Pinpoint the cell where the given text exists, returning its [X, Y] midpoint coordinate. 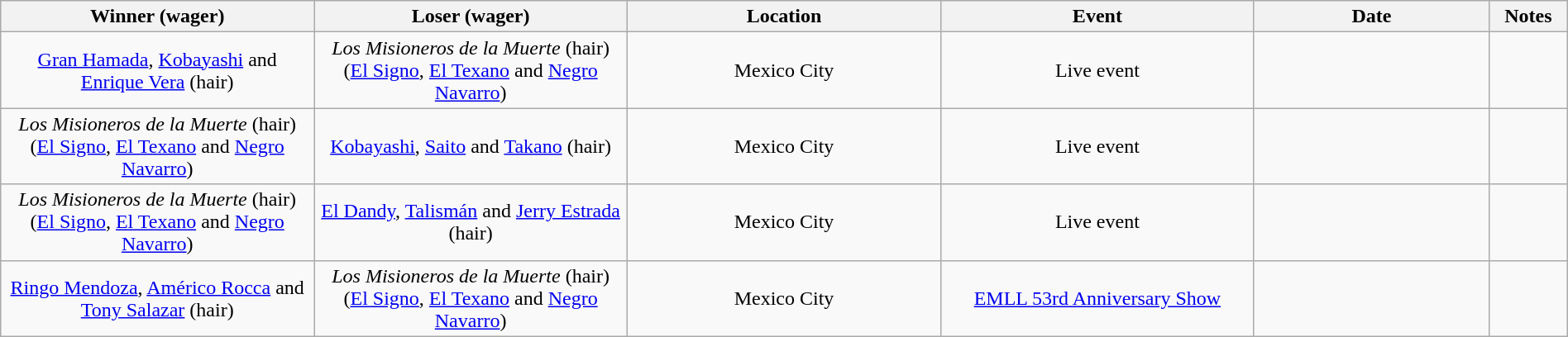
Gran Hamada, Kobayashi and Enrique Vera (hair) [157, 70]
Event [1097, 17]
Kobayashi, Saito and Takano (hair) [471, 146]
El Dandy, Talismán and Jerry Estrada (hair) [471, 222]
Los Misioneros de la Muerte (hair) (El Signo, El Texano and Negro Navarro) [157, 146]
Loser (wager) [471, 17]
Notes [1528, 17]
Location [784, 17]
Ringo Mendoza, Américo Rocca and Tony Salazar (hair) [157, 298]
EMLL 53rd Anniversary Show [1097, 298]
Winner (wager) [157, 17]
Date [1371, 17]
